For the text-containing cell, return its midpoint in (x, y) coordinate format. 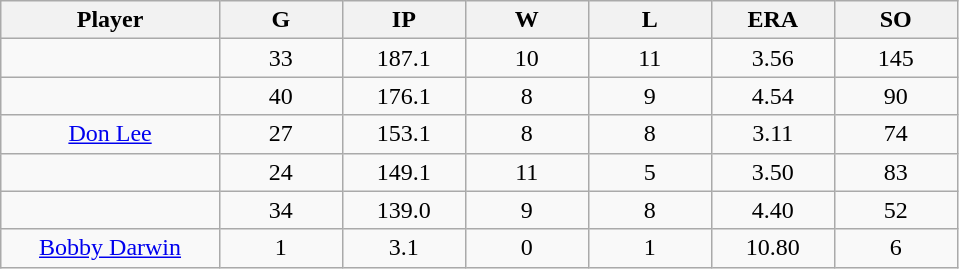
3.11 (772, 134)
10 (526, 58)
W (526, 20)
139.0 (404, 210)
SO (896, 20)
10.80 (772, 248)
74 (896, 134)
40 (280, 96)
187.1 (404, 58)
3.1 (404, 248)
27 (280, 134)
4.40 (772, 210)
149.1 (404, 172)
24 (280, 172)
IP (404, 20)
145 (896, 58)
6 (896, 248)
90 (896, 96)
L (650, 20)
ERA (772, 20)
4.54 (772, 96)
Bobby Darwin (110, 248)
52 (896, 210)
3.50 (772, 172)
153.1 (404, 134)
5 (650, 172)
0 (526, 248)
3.56 (772, 58)
176.1 (404, 96)
Player (110, 20)
G (280, 20)
33 (280, 58)
Don Lee (110, 134)
83 (896, 172)
34 (280, 210)
